Identify which cell holds the provided text, then report its [X, Y] central coordinate. 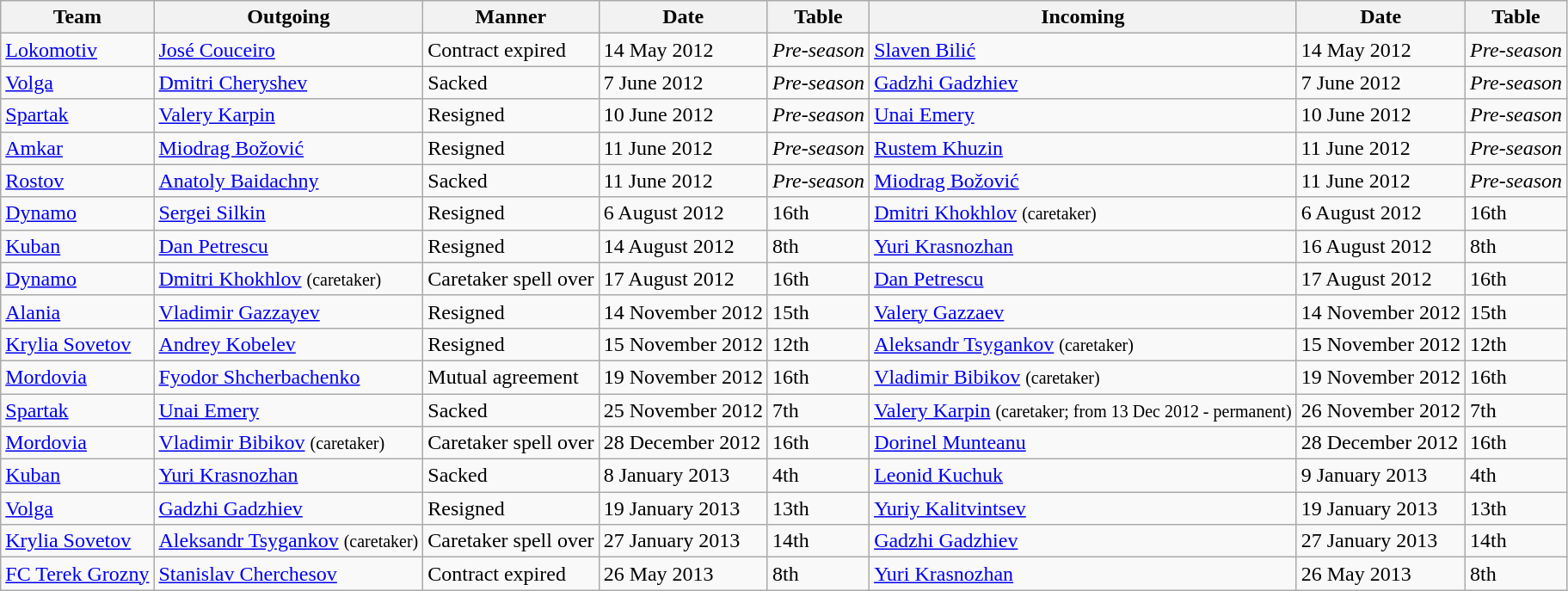
Slaven Bilić [1083, 50]
Yuriy Kalitvintsev [1083, 508]
Lokomotiv [77, 50]
Vladimir Gazzayev [289, 311]
8 January 2013 [683, 476]
16 August 2012 [1380, 246]
25 November 2012 [683, 410]
14 August 2012 [683, 246]
Mutual agreement [511, 377]
FC Terek Grozny [77, 574]
Rostov [77, 181]
Stanislav Cherchesov [289, 574]
Fyodor Shcherbachenko [289, 377]
Anatoly Baidachny [289, 181]
Rustem Khuzin [1083, 148]
Sergei Silkin [289, 213]
José Couceiro [289, 50]
Valery Karpin [289, 115]
Alania [77, 311]
Andrey Kobelev [289, 344]
26 November 2012 [1380, 410]
Manner [511, 17]
Incoming [1083, 17]
Outgoing [289, 17]
Valery Karpin (caretaker; from 13 Dec 2012 - permanent) [1083, 410]
Amkar [77, 148]
Leonid Kuchuk [1083, 476]
Team [77, 17]
Valery Gazzaev [1083, 311]
Dorinel Munteanu [1083, 443]
9 January 2013 [1380, 476]
Dmitri Cheryshev [289, 83]
